Search for the cell housing the specified text and yield its (x, y) center coordinate. 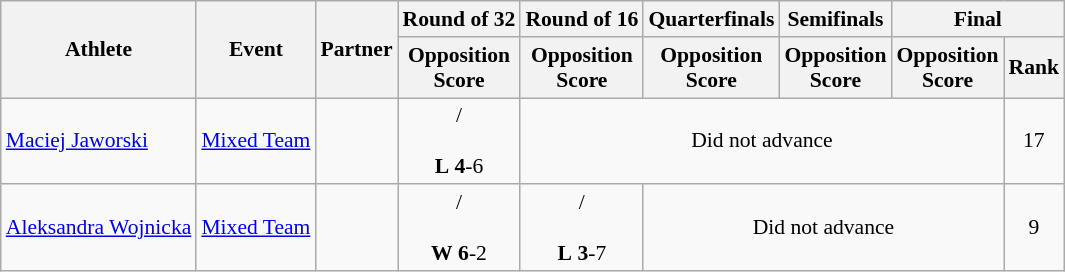
/ L 4-6 (460, 142)
Rank (1034, 68)
17 (1034, 142)
Final (978, 19)
/ W 6-2 (460, 228)
Aleksandra Wojnicka (99, 228)
/ L 3-7 (582, 228)
9 (1034, 228)
Round of 32 (460, 19)
Semifinals (835, 19)
Event (256, 50)
Round of 16 (582, 19)
Partner (356, 50)
Maciej Jaworski (99, 142)
Quarterfinals (711, 19)
Athlete (99, 50)
